Scan for the cell matching the given text and deliver its [x, y] coordinate at center. 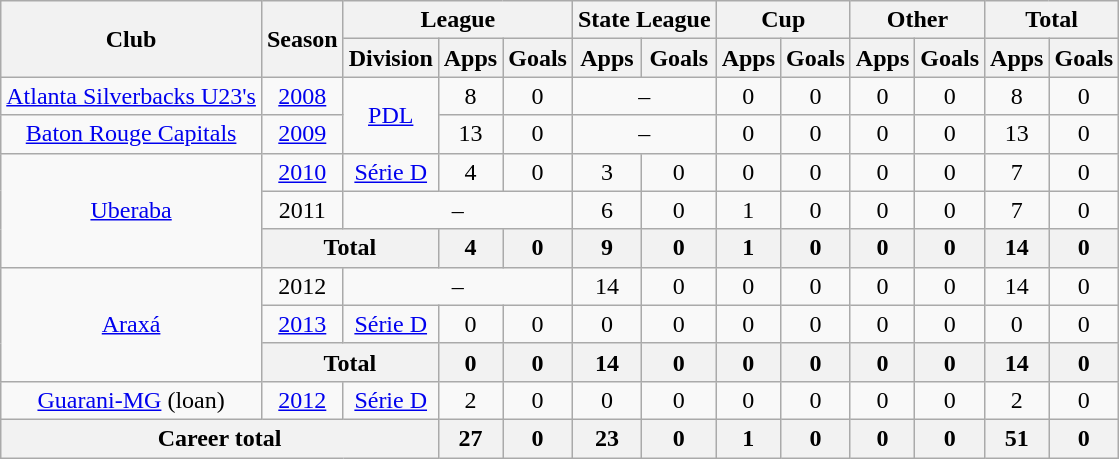
Club [132, 39]
Career total [220, 438]
PDL [390, 115]
Araxá [132, 324]
League [458, 20]
51 [1017, 438]
State League [644, 20]
Cup [783, 20]
Season [302, 39]
6 [606, 210]
Guarani-MG (loan) [132, 400]
2010 [302, 172]
Division [390, 58]
Baton Rouge Capitals [132, 134]
2009 [302, 134]
Atlanta Silverbacks U23's [132, 96]
23 [606, 438]
Other [917, 20]
9 [606, 248]
27 [470, 438]
Uberaba [132, 210]
2008 [302, 96]
2011 [302, 210]
3 [606, 172]
2013 [302, 324]
